Detect which cell encompasses the target text, then output its (X, Y) center coordinate. 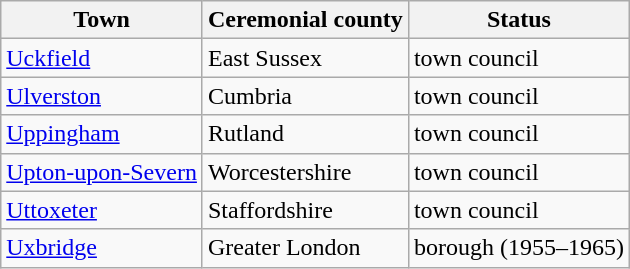
Ulverston (102, 96)
Town (102, 20)
Uxbridge (102, 248)
Ceremonial county (305, 20)
Uckfield (102, 58)
Worcestershire (305, 172)
Upton-upon-Severn (102, 172)
borough (1955–1965) (518, 248)
Greater London (305, 248)
Uppingham (102, 134)
Uttoxeter (102, 210)
Cumbria (305, 96)
East Sussex (305, 58)
Rutland (305, 134)
Status (518, 20)
Staffordshire (305, 210)
